Pinpoint the cell where the given text exists, returning its (X, Y) midpoint coordinate. 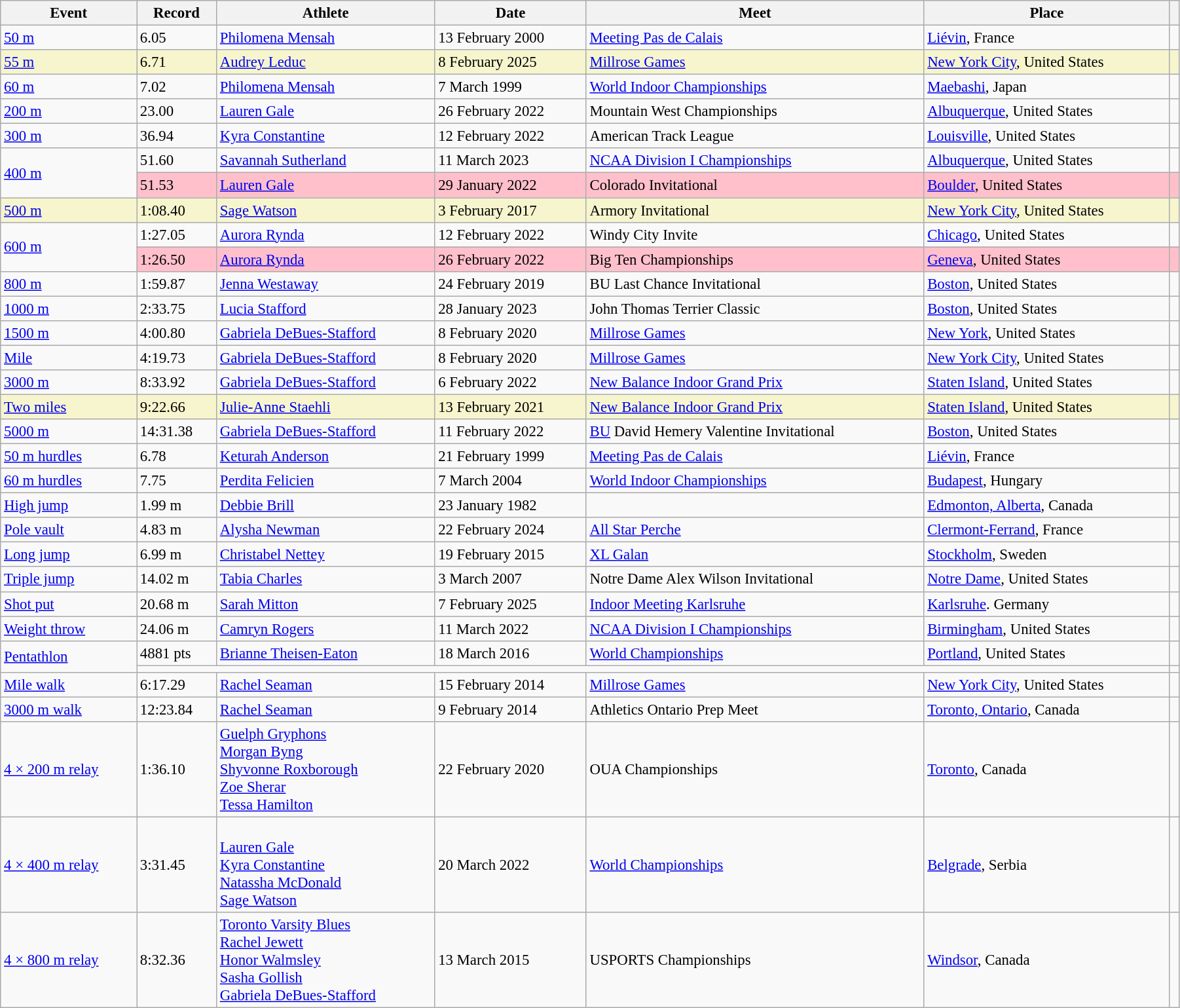
21 February 1999 (511, 457)
22 February 2024 (511, 530)
29 January 2022 (511, 185)
1500 m (69, 333)
Event (69, 13)
8:32.36 (177, 960)
Notre Dame, United States (1046, 580)
Tabia Charles (326, 580)
13 February 2021 (511, 407)
8:33.92 (177, 383)
7 March 2004 (511, 481)
Toronto Varsity BluesRachel JewettHonor WalmsleySasha GollishGabriela DeBues-Stafford (326, 960)
Mile walk (69, 685)
300 m (69, 136)
4.83 m (177, 530)
Jenna Westaway (326, 284)
Christabel Nettey (326, 555)
BU David Hemery Valentine Invitational (755, 432)
11 March 2022 (511, 629)
4:19.73 (177, 358)
6.78 (177, 457)
3 February 2017 (511, 210)
7 March 1999 (511, 87)
28 January 2023 (511, 308)
Keturah Anderson (326, 457)
4 × 800 m relay (69, 960)
4 × 200 m relay (69, 770)
1:59.87 (177, 284)
Place (1046, 13)
Camryn Rogers (326, 629)
1:08.40 (177, 210)
Budapest, Hungary (1046, 481)
Windsor, Canada (1046, 960)
Big Ten Championships (755, 259)
1:26.50 (177, 259)
BU Last Chance Invitational (755, 284)
Windy City Invite (755, 234)
50 m (69, 38)
Perdita Felicien (326, 481)
Birmingham, United States (1046, 629)
Mile (69, 358)
50 m hurdles (69, 457)
36.94 (177, 136)
Colorado Invitational (755, 185)
Athlete (326, 13)
High jump (69, 506)
2:33.75 (177, 308)
OUA Championships (755, 770)
22 February 2020 (511, 770)
New York, United States (1046, 333)
Triple jump (69, 580)
Clermont-Ferrand, France (1046, 530)
1:36.10 (177, 770)
24.06 m (177, 629)
John Thomas Terrier Classic (755, 308)
Meet (755, 13)
13 March 2015 (511, 960)
Weight throw (69, 629)
XL Galan (755, 555)
Lauren GaleKyra ConstantineNatassha McDonaldSage Watson (326, 865)
11 February 2022 (511, 432)
15 February 2014 (511, 685)
6:17.29 (177, 685)
Edmonton, Alberta, Canada (1046, 506)
3000 m walk (69, 709)
7.02 (177, 87)
Armory Invitational (755, 210)
12:23.84 (177, 709)
4881 pts (177, 653)
Guelph GryphonsMorgan ByngShyvonne RoxboroughZoe SherarTessa Hamilton (326, 770)
51.60 (177, 160)
Toronto, Ontario, Canada (1046, 709)
6 February 2022 (511, 383)
Portland, United States (1046, 653)
Kyra Constantine (326, 136)
20 March 2022 (511, 865)
19 February 2015 (511, 555)
6.71 (177, 62)
8 February 2025 (511, 62)
13 February 2000 (511, 38)
USPORTS Championships (755, 960)
Audrey Leduc (326, 62)
800 m (69, 284)
3 March 2007 (511, 580)
5000 m (69, 432)
Long jump (69, 555)
Shot put (69, 604)
Sage Watson (326, 210)
55 m (69, 62)
Julie-Anne Staehli (326, 407)
Sarah Mitton (326, 604)
20.68 m (177, 604)
Athletics Ontario Prep Meet (755, 709)
Indoor Meeting Karlsruhe (755, 604)
9:22.66 (177, 407)
6.99 m (177, 555)
Louisville, United States (1046, 136)
14.02 m (177, 580)
7 February 2025 (511, 604)
3000 m (69, 383)
Stockholm, Sweden (1046, 555)
Pole vault (69, 530)
Date (511, 13)
Savannah Sutherland (326, 160)
Geneva, United States (1046, 259)
500 m (69, 210)
Pentathlon (69, 656)
Karlsruhe. Germany (1046, 604)
7.75 (177, 481)
60 m hurdles (69, 481)
1:27.05 (177, 234)
23 January 1982 (511, 506)
American Track League (755, 136)
Maebashi, Japan (1046, 87)
4 × 400 m relay (69, 865)
1.99 m (177, 506)
24 February 2019 (511, 284)
60 m (69, 87)
Mountain West Championships (755, 111)
Toronto, Canada (1046, 770)
Record (177, 13)
51.53 (177, 185)
Notre Dame Alex Wilson Invitational (755, 580)
All Star Perche (755, 530)
4:00.80 (177, 333)
Debbie Brill (326, 506)
23.00 (177, 111)
1000 m (69, 308)
Alysha Newman (326, 530)
18 March 2016 (511, 653)
Brianne Theisen-Eaton (326, 653)
Chicago, United States (1046, 234)
Boulder, United States (1046, 185)
Lucia Stafford (326, 308)
400 m (69, 173)
6.05 (177, 38)
Belgrade, Serbia (1046, 865)
3:31.45 (177, 865)
Two miles (69, 407)
600 m (69, 246)
200 m (69, 111)
14:31.38 (177, 432)
9 February 2014 (511, 709)
11 March 2023 (511, 160)
